Determine the [X, Y] coordinate at the center of the cell enclosing the given text.  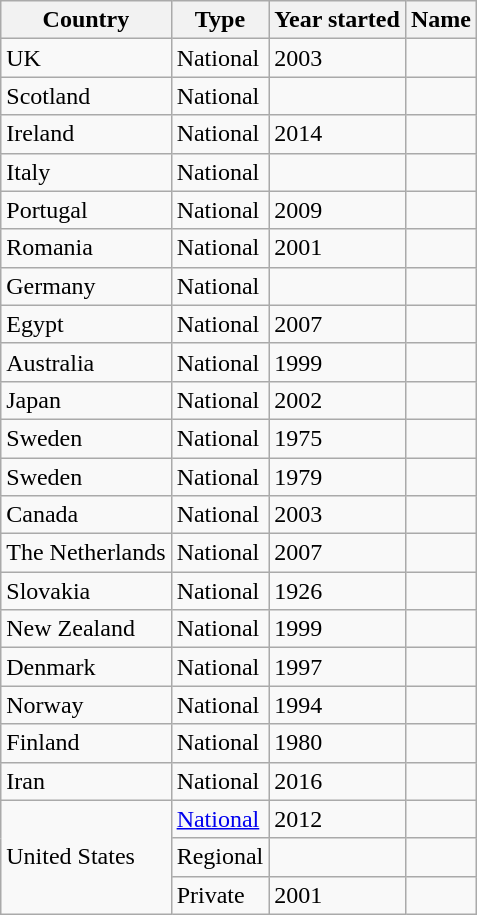
Denmark [86, 667]
Egypt [86, 324]
2009 [338, 210]
Private [220, 895]
Germany [86, 286]
The Netherlands [86, 553]
Romania [86, 248]
Regional [220, 857]
Portugal [86, 210]
2012 [338, 819]
1980 [338, 743]
UK [86, 58]
Iran [86, 781]
United States [86, 857]
1975 [338, 438]
Ireland [86, 134]
Finland [86, 743]
Name [440, 20]
Slovakia [86, 591]
Canada [86, 515]
1994 [338, 705]
1926 [338, 591]
Type [220, 20]
Scotland [86, 96]
Year started [338, 20]
2014 [338, 134]
2002 [338, 400]
New Zealand [86, 629]
1979 [338, 477]
Norway [86, 705]
Australia [86, 362]
Italy [86, 172]
Country [86, 20]
Japan [86, 400]
2016 [338, 781]
1997 [338, 667]
